Extract the [x, y] coordinate from the center of the cell holding the provided text.  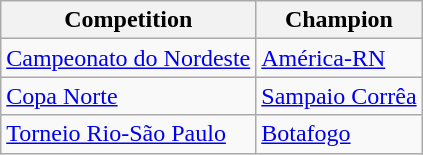
Sampaio Corrêa [339, 96]
Campeonato do Nordeste [128, 58]
Copa Norte [128, 96]
Champion [339, 20]
Torneio Rio-São Paulo [128, 134]
Competition [128, 20]
Botafogo [339, 134]
América-RN [339, 58]
